Identify which cell holds the provided text, then report its [X, Y] central coordinate. 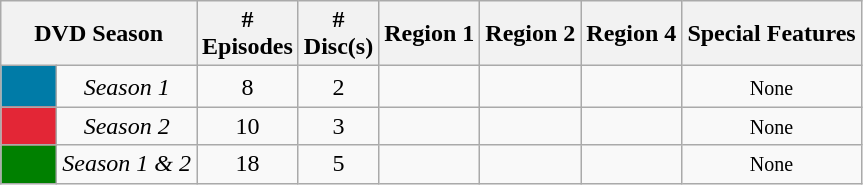
Season 2 [127, 126]
#Episodes [248, 34]
Region 4 [632, 34]
Season 1 [127, 86]
DVD Season [99, 34]
#Disc(s) [338, 34]
Special Features [772, 34]
18 [248, 164]
8 [248, 86]
Season 1 & 2 [127, 164]
3 [338, 126]
Region 1 [430, 34]
2 [338, 86]
5 [338, 164]
10 [248, 126]
Region 2 [530, 34]
